Detect which cell encompasses the target text, then output its (X, Y) center coordinate. 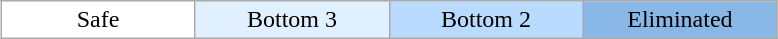
Bottom 2 (486, 20)
Bottom 3 (292, 20)
Eliminated (680, 20)
Safe (98, 20)
